From the cell containing the given text, extract its center point as [x, y] coordinate. 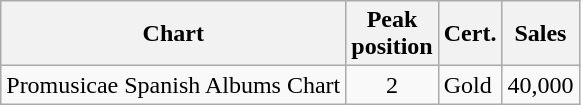
Sales [540, 34]
Peakposition [392, 34]
2 [392, 85]
Promusicae Spanish Albums Chart [174, 85]
40,000 [540, 85]
Chart [174, 34]
Gold [470, 85]
Cert. [470, 34]
